Determine the [x, y] coordinate at the center of the cell enclosing the given text.  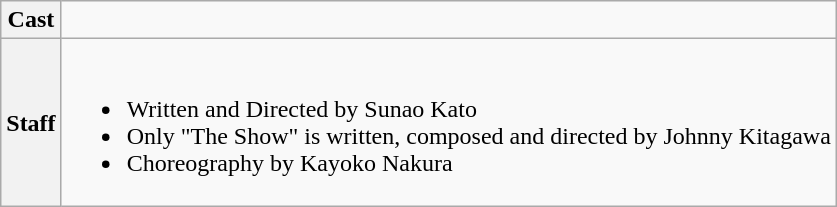
Staff [31, 122]
Cast [31, 20]
Written and Directed by Sunao KatoOnly "The Show" is written, composed and directed by Johnny KitagawaChoreography by Kayoko Nakura [448, 122]
